Identify which cell holds the provided text, then report its (X, Y) central coordinate. 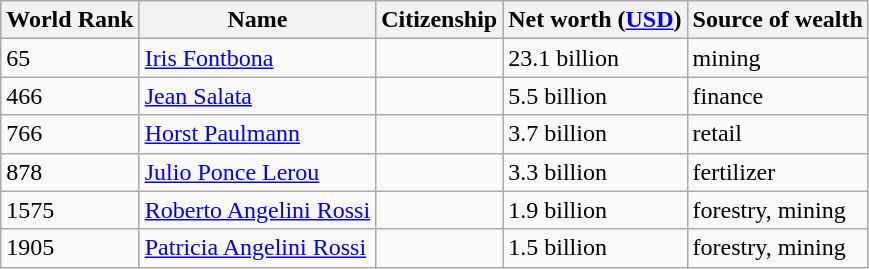
Patricia Angelini Rossi (257, 248)
Horst Paulmann (257, 134)
mining (778, 58)
finance (778, 96)
65 (70, 58)
5.5 billion (595, 96)
Net worth (USD) (595, 20)
3.3 billion (595, 172)
766 (70, 134)
1575 (70, 210)
Jean Salata (257, 96)
3.7 billion (595, 134)
Julio Ponce Lerou (257, 172)
fertilizer (778, 172)
466 (70, 96)
World Rank (70, 20)
23.1 billion (595, 58)
878 (70, 172)
Roberto Angelini Rossi (257, 210)
Iris Fontbona (257, 58)
Name (257, 20)
1905 (70, 248)
Citizenship (440, 20)
retail (778, 134)
1.9 billion (595, 210)
Source of wealth (778, 20)
1.5 billion (595, 248)
